Locate the cell with the specified text and output its (x, y) center coordinate. 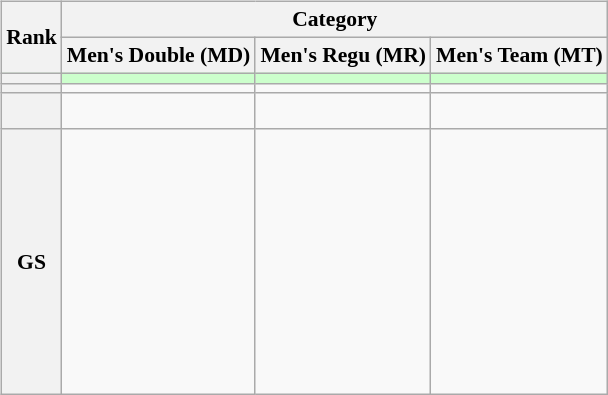
GS (32, 262)
Rank (32, 38)
Men's Regu (MR) (343, 55)
Men's Double (MD) (159, 55)
Men's Team (MT) (520, 55)
Category (335, 20)
